Provide the (x, y) coordinate of the cell's center where the given text is located.  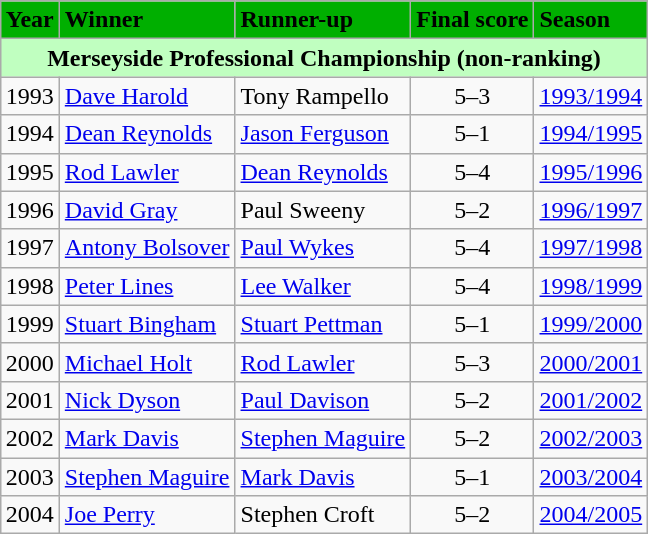
2001/2002 (591, 400)
1997/1998 (591, 248)
Lee Walker (323, 286)
Final score (472, 20)
2003/2004 (591, 477)
2000 (30, 362)
Antony Bolsover (147, 248)
1994/1995 (591, 134)
Runner-up (323, 20)
Winner (147, 20)
Stuart Pettman (323, 324)
2000/2001 (591, 362)
2004 (30, 515)
Year (30, 20)
1998/1999 (591, 286)
Stephen Croft (323, 515)
1999/2000 (591, 324)
2001 (30, 400)
Tony Rampello (323, 96)
2002 (30, 438)
Nick Dyson (147, 400)
1996 (30, 210)
Paul Davison (323, 400)
1995 (30, 172)
2004/2005 (591, 515)
Dave Harold (147, 96)
Peter Lines (147, 286)
Joe Perry (147, 515)
2002/2003 (591, 438)
1996/1997 (591, 210)
1994 (30, 134)
David Gray (147, 210)
1995/1996 (591, 172)
1993 (30, 96)
2003 (30, 477)
Stuart Bingham (147, 324)
1993/1994 (591, 96)
Season (591, 20)
1999 (30, 324)
Paul Wykes (323, 248)
Paul Sweeny (323, 210)
Michael Holt (147, 362)
Merseyside Professional Championship (non-ranking) (324, 58)
1998 (30, 286)
1997 (30, 248)
Jason Ferguson (323, 134)
